Locate the cell with the specified text and output its [x, y] center coordinate. 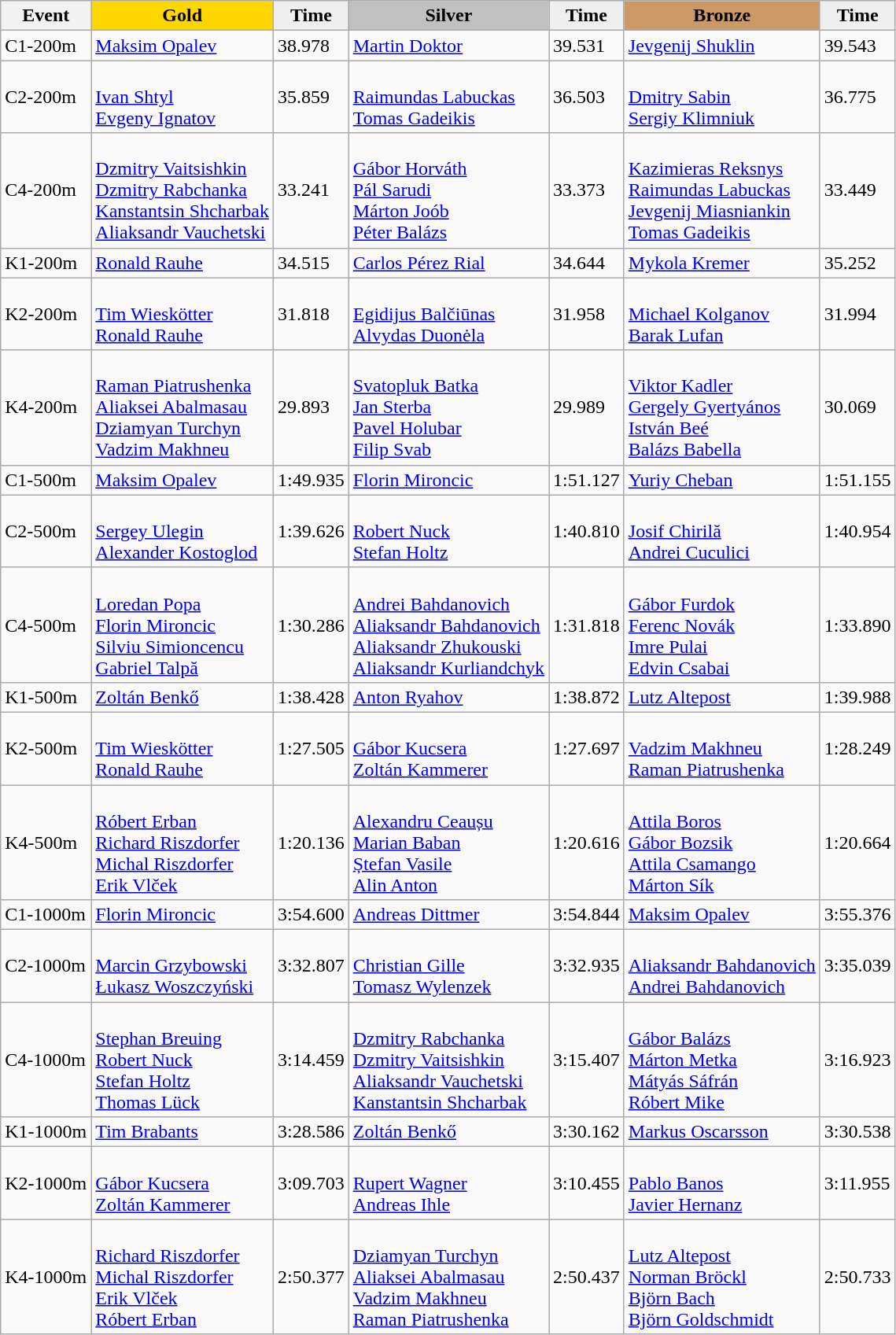
K1-200m [46, 263]
39.531 [587, 46]
Vadzim MakhneuRaman Piatrushenka [722, 748]
C2-500m [46, 531]
Silver [448, 16]
Pablo BanosJavier Hernanz [722, 1183]
3:32.807 [311, 966]
3:09.703 [311, 1183]
Tim Brabants [183, 1132]
C1-1000m [46, 915]
Sergey UleginAlexander Kostoglod [183, 531]
Carlos Pérez Rial [448, 263]
C2-1000m [46, 966]
31.818 [311, 314]
Gold [183, 16]
Svatopluk BatkaJan SterbaPavel HolubarFilip Svab [448, 408]
1:51.155 [857, 480]
K4-1000m [46, 1277]
2:50.377 [311, 1277]
3:54.844 [587, 915]
1:27.505 [311, 748]
Lutz AltepostNorman BröcklBjörn BachBjörn Goldschmidt [722, 1277]
1:38.428 [311, 697]
30.069 [857, 408]
3:35.039 [857, 966]
35.252 [857, 263]
3:30.162 [587, 1132]
39.543 [857, 46]
Gábor BalázsMárton MetkaMátyás SáfránRóbert Mike [722, 1060]
Christian GilleTomasz Wylenzek [448, 966]
Dzmitry RabchankaDzmitry VaitsishkinAliaksandr VauchetskiKanstantsin Shcharbak [448, 1060]
Ivan ShtylEvgeny Ignatov [183, 97]
Attila BorosGábor BozsikAttila CsamangoMárton Sík [722, 843]
34.515 [311, 263]
Josif ChirilăAndrei Cuculici [722, 531]
1:20.616 [587, 843]
Michael KolganovBarak Lufan [722, 314]
3:10.455 [587, 1183]
Róbert ErbanRichard RiszdorferMichal RiszdorferErik Vlček [183, 843]
Dmitry SabinSergiy Klimniuk [722, 97]
1:49.935 [311, 480]
1:51.127 [587, 480]
C4-1000m [46, 1060]
3:32.935 [587, 966]
Gábor HorváthPál SarudiMárton JoóbPéter Balázs [448, 190]
3:28.586 [311, 1132]
Loredan PopaFlorin MironcicSilviu SimioncencuGabriel Talpă [183, 625]
3:11.955 [857, 1183]
C1-500m [46, 480]
34.644 [587, 263]
1:33.890 [857, 625]
35.859 [311, 97]
3:14.459 [311, 1060]
Robert NuckStefan Holtz [448, 531]
K1-500m [46, 697]
Kazimieras ReksnysRaimundas LabuckasJevgenij MiasniankinTomas Gadeikis [722, 190]
1:20.664 [857, 843]
1:39.988 [857, 697]
Richard RiszdorferMichal RiszdorferErik VlčekRóbert Erban [183, 1277]
3:55.376 [857, 915]
Andreas Dittmer [448, 915]
31.994 [857, 314]
31.958 [587, 314]
29.893 [311, 408]
Martin Doktor [448, 46]
Rupert WagnerAndreas Ihle [448, 1183]
1:38.872 [587, 697]
Anton Ryahov [448, 697]
3:16.923 [857, 1060]
C4-200m [46, 190]
Aliaksandr BahdanovichAndrei Bahdanovich [722, 966]
38.978 [311, 46]
2:50.437 [587, 1277]
Bronze [722, 16]
Dziamyan TurchynAliaksei AbalmasauVadzim MakhneuRaman Piatrushenka [448, 1277]
Marcin GrzybowskiŁukasz Woszczyński [183, 966]
K4-200m [46, 408]
Markus Oscarsson [722, 1132]
Lutz Altepost [722, 697]
3:15.407 [587, 1060]
1:40.954 [857, 531]
29.989 [587, 408]
3:54.600 [311, 915]
C1-200m [46, 46]
K4-500m [46, 843]
K1-1000m [46, 1132]
K2-500m [46, 748]
Mykola Kremer [722, 263]
1:28.249 [857, 748]
C2-200m [46, 97]
33.449 [857, 190]
1:39.626 [311, 531]
Yuriy Cheban [722, 480]
1:31.818 [587, 625]
36.775 [857, 97]
Event [46, 16]
Jevgenij Shuklin [722, 46]
K2-1000m [46, 1183]
2:50.733 [857, 1277]
Raman PiatrushenkaAliaksei AbalmasauDziamyan TurchynVadzim Makhneu [183, 408]
Andrei BahdanovichAliaksandr BahdanovichAliaksandr ZhukouskiAliaksandr Kurliandchyk [448, 625]
3:30.538 [857, 1132]
1:27.697 [587, 748]
1:20.136 [311, 843]
Ronald Rauhe [183, 263]
1:30.286 [311, 625]
36.503 [587, 97]
Viktor KadlerGergely GyertyánosIstván BeéBalázs Babella [722, 408]
1:40.810 [587, 531]
Egidijus BalčiūnasAlvydas Duonėla [448, 314]
Stephan BreuingRobert NuckStefan HoltzThomas Lück [183, 1060]
K2-200m [46, 314]
Alexandru CeaușuMarian BabanȘtefan VasileAlin Anton [448, 843]
33.241 [311, 190]
33.373 [587, 190]
Gábor FurdokFerenc NovákImre PulaiEdvin Csabai [722, 625]
Raimundas LabuckasTomas Gadeikis [448, 97]
Dzmitry VaitsishkinDzmitry RabchankaKanstantsin ShcharbakAliaksandr Vauchetski [183, 190]
C4-500m [46, 625]
